Return the (x, y) coordinate for the center point of the cell that contains the specified text.  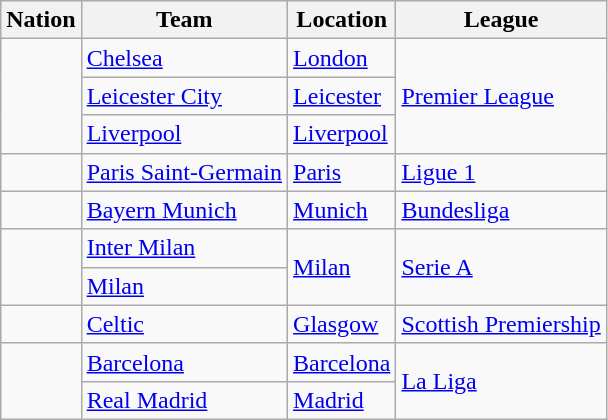
Paris (342, 172)
Team (184, 20)
La Liga (501, 381)
Real Madrid (184, 400)
Celtic (184, 324)
Bayern Munich (184, 210)
Bundesliga (501, 210)
Munich (342, 210)
Premier League (501, 96)
Ligue 1 (501, 172)
Leicester City (184, 96)
League (501, 20)
Paris Saint-Germain (184, 172)
Leicester (342, 96)
London (342, 58)
Nation (41, 20)
Inter Milan (184, 248)
Scottish Premiership (501, 324)
Glasgow (342, 324)
Madrid (342, 400)
Location (342, 20)
Serie A (501, 267)
Chelsea (184, 58)
